Capture the cell that displays the provided text and extract its (X, Y) central coordinate. 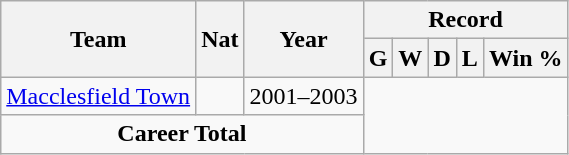
G (378, 58)
Nat (220, 39)
Record (466, 20)
Year (304, 39)
W (410, 58)
Win % (526, 58)
L (470, 58)
2001–2003 (304, 96)
Career Total (182, 134)
Macclesfield Town (98, 96)
Team (98, 39)
D (442, 58)
